Output the (X, Y) coordinate of the center of the cell containing the given text.  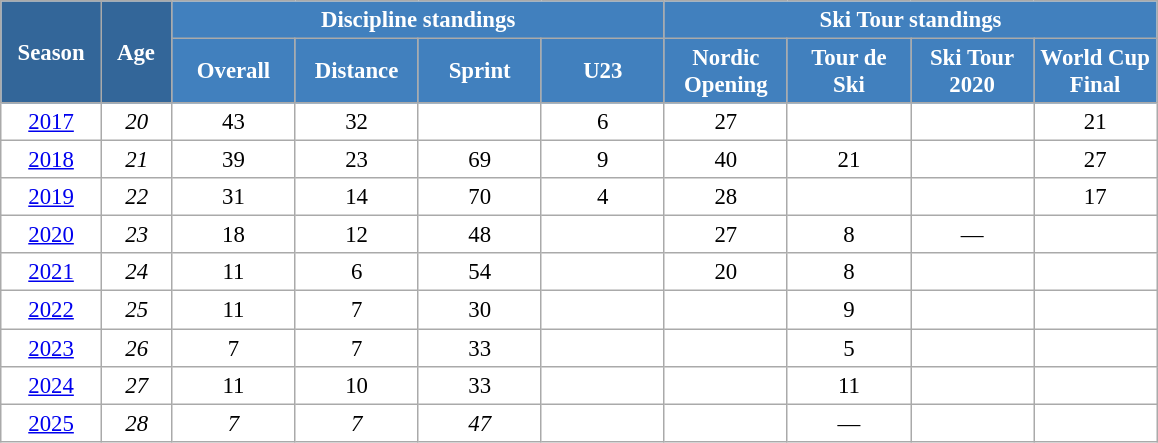
Ski Tour2020 (972, 72)
24 (136, 273)
47 (480, 423)
12 (356, 235)
2018 (52, 160)
39 (234, 160)
30 (480, 310)
25 (136, 310)
17 (1096, 197)
Sprint (480, 72)
2025 (52, 423)
4 (602, 197)
18 (234, 235)
Overall (234, 72)
31 (234, 197)
69 (480, 160)
Age (136, 52)
Tour deSki (848, 72)
Distance (356, 72)
U23 (602, 72)
World CupFinal (1096, 72)
14 (356, 197)
Season (52, 52)
2021 (52, 273)
70 (480, 197)
26 (136, 348)
48 (480, 235)
10 (356, 385)
43 (234, 122)
32 (356, 122)
NordicOpening (726, 72)
2019 (52, 197)
Discipline standings (418, 20)
2020 (52, 235)
2017 (52, 122)
22 (136, 197)
2023 (52, 348)
5 (848, 348)
Ski Tour standings (910, 20)
54 (480, 273)
40 (726, 160)
2022 (52, 310)
2024 (52, 385)
